For the text-containing cell, return its midpoint in [X, Y] coordinate format. 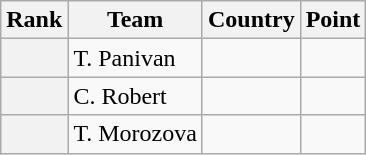
C. Robert [136, 96]
Point [333, 20]
Country [251, 20]
Rank [34, 20]
Team [136, 20]
T. Panivan [136, 58]
T. Morozova [136, 134]
